For the text-containing cell, return its midpoint in [x, y] coordinate format. 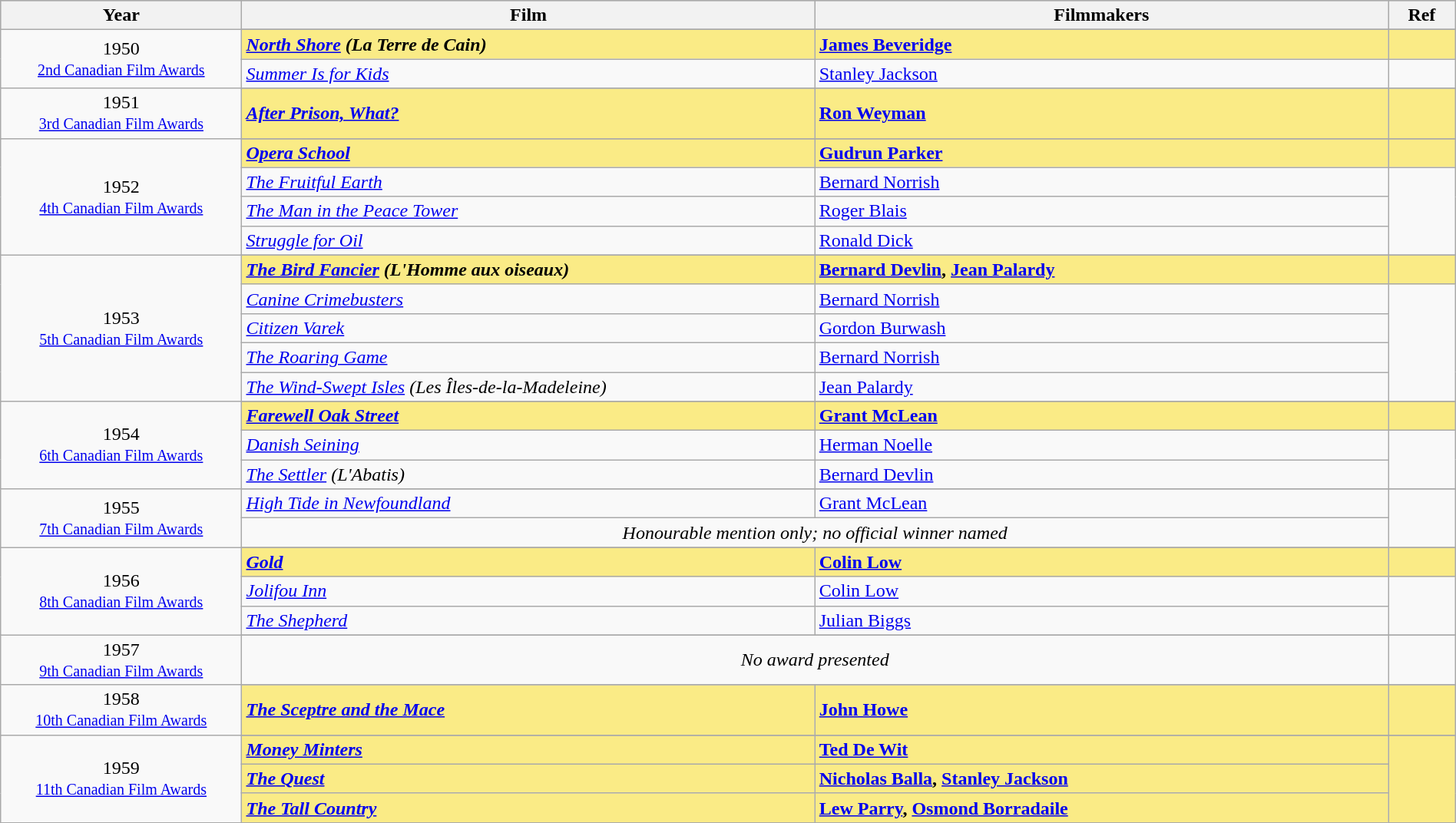
Canine Crimebusters [528, 299]
Farewell Oak Street [528, 416]
John Howe [1101, 709]
Herman Noelle [1101, 445]
1958 10th Canadian Film Awards [121, 709]
1956 8th Canadian Film Awards [121, 591]
Gudrun Parker [1101, 153]
Julian Biggs [1101, 620]
Lew Parry, Osmond Borradaile [1101, 808]
The Fruitful Earth [528, 182]
Ted De Wit [1101, 749]
Nicholas Balla, Stanley Jackson [1101, 778]
North Shore (La Terre de Cain) [528, 45]
Danish Seining [528, 445]
Jean Palardy [1101, 386]
Bernard Devlin [1101, 474]
The Settler (L'Abatis) [528, 474]
The Quest [528, 778]
No award presented [816, 660]
1959 11th Canadian Film Awards [121, 778]
The Roaring Game [528, 357]
1957 9th Canadian Film Awards [121, 660]
Summer Is for Kids [528, 74]
The Shepherd [528, 620]
Stanley Jackson [1101, 74]
High Tide in Newfoundland [528, 504]
After Prison, What? [528, 114]
Jolifou Inn [528, 591]
Year [121, 15]
1950 2nd Canadian Film Awards [121, 59]
1954 6th Canadian Film Awards [121, 445]
Struggle for Oil [528, 240]
Citizen Varek [528, 328]
Filmmakers [1101, 15]
The Bird Fancier (L'Homme aux oiseaux) [528, 269]
Gold [528, 562]
Opera School [528, 153]
Honourable mention only; no official winner named [816, 533]
1953 5th Canadian Film Awards [121, 328]
Ref [1422, 15]
Ronald Dick [1101, 240]
Roger Blais [1101, 211]
The Tall Country [528, 808]
Money Minters [528, 749]
1952 4th Canadian Film Awards [121, 197]
1955 7th Canadian Film Awards [121, 518]
Bernard Devlin, Jean Palardy [1101, 269]
Gordon Burwash [1101, 328]
Ron Weyman [1101, 114]
James Beveridge [1101, 45]
The Man in the Peace Tower [528, 211]
1951 3rd Canadian Film Awards [121, 114]
The Sceptre and the Mace [528, 709]
The Wind-Swept Isles (Les Îles-de-la-Madeleine) [528, 386]
Film [528, 15]
